From the cell containing the given text, extract its center point as [x, y] coordinate. 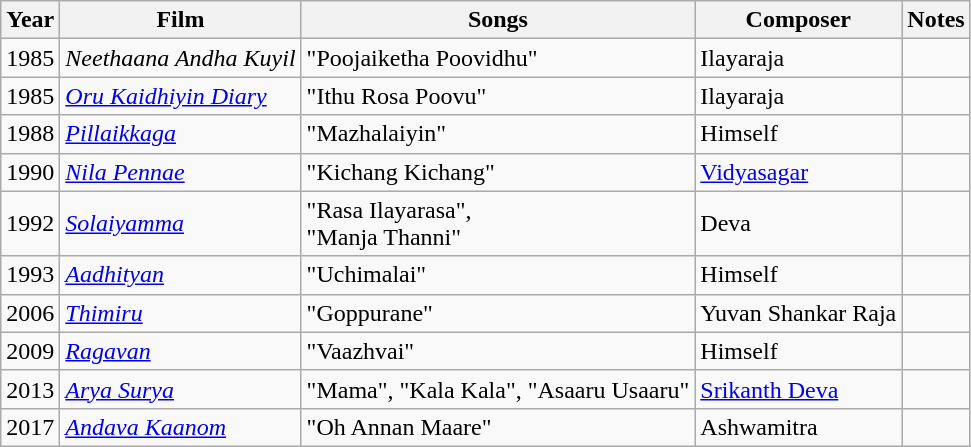
"Mazhalaiyin" [498, 134]
"Rasa Ilayarasa","Manja Thanni" [498, 224]
Composer [798, 20]
Notes [936, 20]
"Kichang Kichang" [498, 172]
Oru Kaidhiyin Diary [180, 96]
1988 [30, 134]
Vidyasagar [798, 172]
Andava Kaanom [180, 427]
Yuvan Shankar Raja [798, 313]
"Mama", "Kala Kala", "Asaaru Usaaru" [498, 389]
"Oh Annan Maare" [498, 427]
Aadhityan [180, 275]
Thimiru [180, 313]
"Ithu Rosa Poovu" [498, 96]
Ragavan [180, 351]
1990 [30, 172]
Pillaikkaga [180, 134]
"Goppurane" [498, 313]
1992 [30, 224]
Songs [498, 20]
"Poojaiketha Poovidhu" [498, 58]
Srikanth Deva [798, 389]
"Uchimalai" [498, 275]
Film [180, 20]
1993 [30, 275]
Nila Pennae [180, 172]
2013 [30, 389]
Arya Surya [180, 389]
Neethaana Andha Kuyil [180, 58]
Solaiyamma [180, 224]
2009 [30, 351]
"Vaazhvai" [498, 351]
2017 [30, 427]
Deva [798, 224]
Ashwamitra [798, 427]
2006 [30, 313]
Year [30, 20]
